Return the [x, y] coordinate for the center point of the cell that contains the specified text.  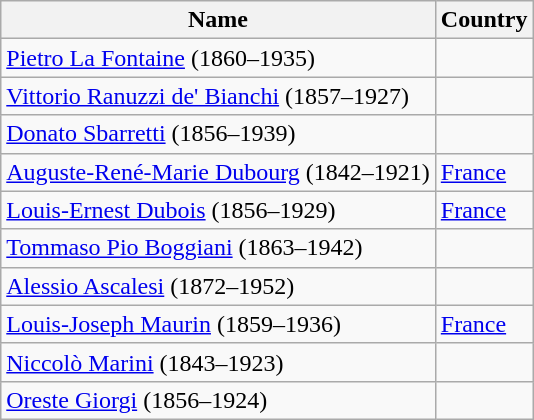
Name [218, 20]
Pietro La Fontaine (1860–1935) [218, 58]
Vittorio Ranuzzi de' Bianchi (1857–1927) [218, 96]
Louis-Joseph Maurin (1859–1936) [218, 324]
Country [484, 20]
Donato Sbarretti (1856–1939) [218, 134]
Alessio Ascalesi (1872–1952) [218, 286]
Tommaso Pio Boggiani (1863–1942) [218, 248]
Auguste-René-Marie Dubourg (1842–1921) [218, 172]
Niccolò Marini (1843–1923) [218, 362]
Louis-Ernest Dubois (1856–1929) [218, 210]
Oreste Giorgi (1856–1924) [218, 400]
